For the text-containing cell, return its midpoint in (x, y) coordinate format. 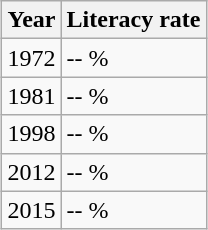
2015 (32, 210)
Year (32, 20)
1972 (32, 58)
2012 (32, 172)
1981 (32, 96)
Literacy rate (134, 20)
1998 (32, 134)
